Scan for the cell matching the given text and deliver its [x, y] coordinate at center. 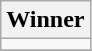
Winner [46, 20]
